Scan for the cell matching the given text and deliver its [x, y] coordinate at center. 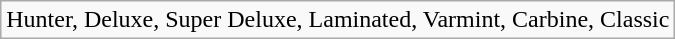
Hunter, Deluxe, Super Deluxe, Laminated, Varmint, Carbine, Classic [338, 20]
